Capture the cell that displays the provided text and extract its (X, Y) central coordinate. 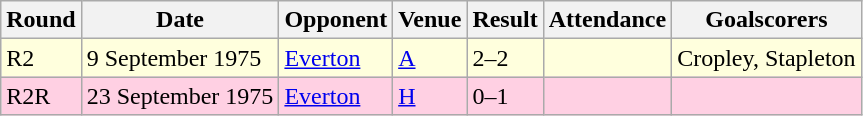
H (430, 96)
9 September 1975 (180, 58)
Round (41, 20)
Date (180, 20)
R2 (41, 58)
2–2 (505, 58)
Cropley, Stapleton (766, 58)
23 September 1975 (180, 96)
Venue (430, 20)
Result (505, 20)
Goalscorers (766, 20)
R2R (41, 96)
Opponent (336, 20)
0–1 (505, 96)
Attendance (607, 20)
A (430, 58)
